Provide the (X, Y) coordinate of the cell's center where the given text is located.  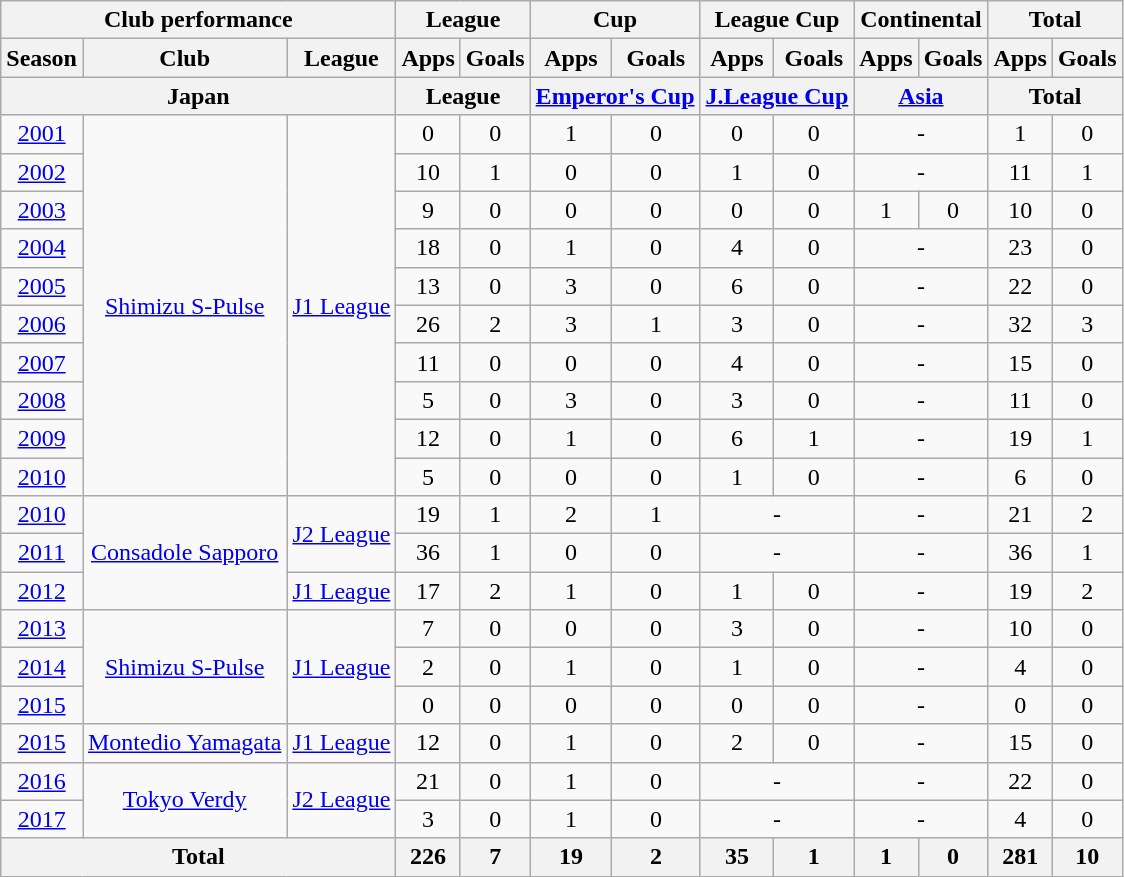
2007 (42, 362)
281 (1020, 857)
2013 (42, 629)
2009 (42, 438)
2003 (42, 210)
2001 (42, 134)
2011 (42, 553)
Montedio Yamagata (184, 743)
2005 (42, 286)
Japan (198, 96)
2008 (42, 400)
32 (1020, 324)
Season (42, 58)
2014 (42, 667)
226 (428, 857)
26 (428, 324)
J.League Cup (777, 96)
Club (184, 58)
League Cup (777, 20)
23 (1020, 248)
2002 (42, 172)
2004 (42, 248)
Asia (921, 96)
2016 (42, 781)
18 (428, 248)
13 (428, 286)
2006 (42, 324)
Tokyo Verdy (184, 800)
35 (737, 857)
Continental (921, 20)
Emperor's Cup (615, 96)
2012 (42, 591)
17 (428, 591)
Club performance (198, 20)
Consadole Sapporo (184, 553)
Cup (615, 20)
2017 (42, 819)
9 (428, 210)
